Detect which cell encompasses the target text, then output its [x, y] center coordinate. 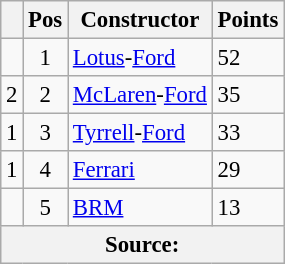
29 [248, 170]
5 [46, 208]
McLaren-Ford [140, 95]
13 [248, 208]
Source: [142, 245]
BRM [140, 208]
35 [248, 95]
Tyrrell-Ford [140, 133]
Constructor [140, 20]
Points [248, 20]
Lotus-Ford [140, 58]
3 [46, 133]
Pos [46, 20]
Ferrari [140, 170]
4 [46, 170]
52 [248, 58]
33 [248, 133]
